Locate the cell with the specified text and output its [x, y] center coordinate. 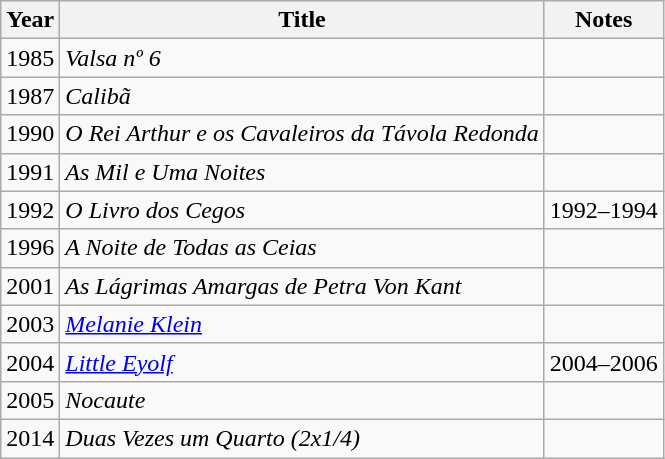
2001 [30, 286]
1987 [30, 96]
2003 [30, 324]
A Noite de Todas as Ceias [302, 248]
O Livro dos Cegos [302, 210]
Melanie Klein [302, 324]
Nocaute [302, 400]
2004 [30, 362]
Year [30, 20]
Calibã [302, 96]
1985 [30, 58]
As Lágrimas Amargas de Petra Von Kant [302, 286]
1992 [30, 210]
As Mil e Uma Noites [302, 172]
1992–1994 [604, 210]
2014 [30, 438]
1996 [30, 248]
Notes [604, 20]
1990 [30, 134]
O Rei Arthur e os Cavaleiros da Távola Redonda [302, 134]
Little Eyolf [302, 362]
1991 [30, 172]
Duas Vezes um Quarto (2x1/4) [302, 438]
2004–2006 [604, 362]
Title [302, 20]
Valsa nº 6 [302, 58]
2005 [30, 400]
